Extract the (X, Y) coordinate from the center of the cell holding the provided text.  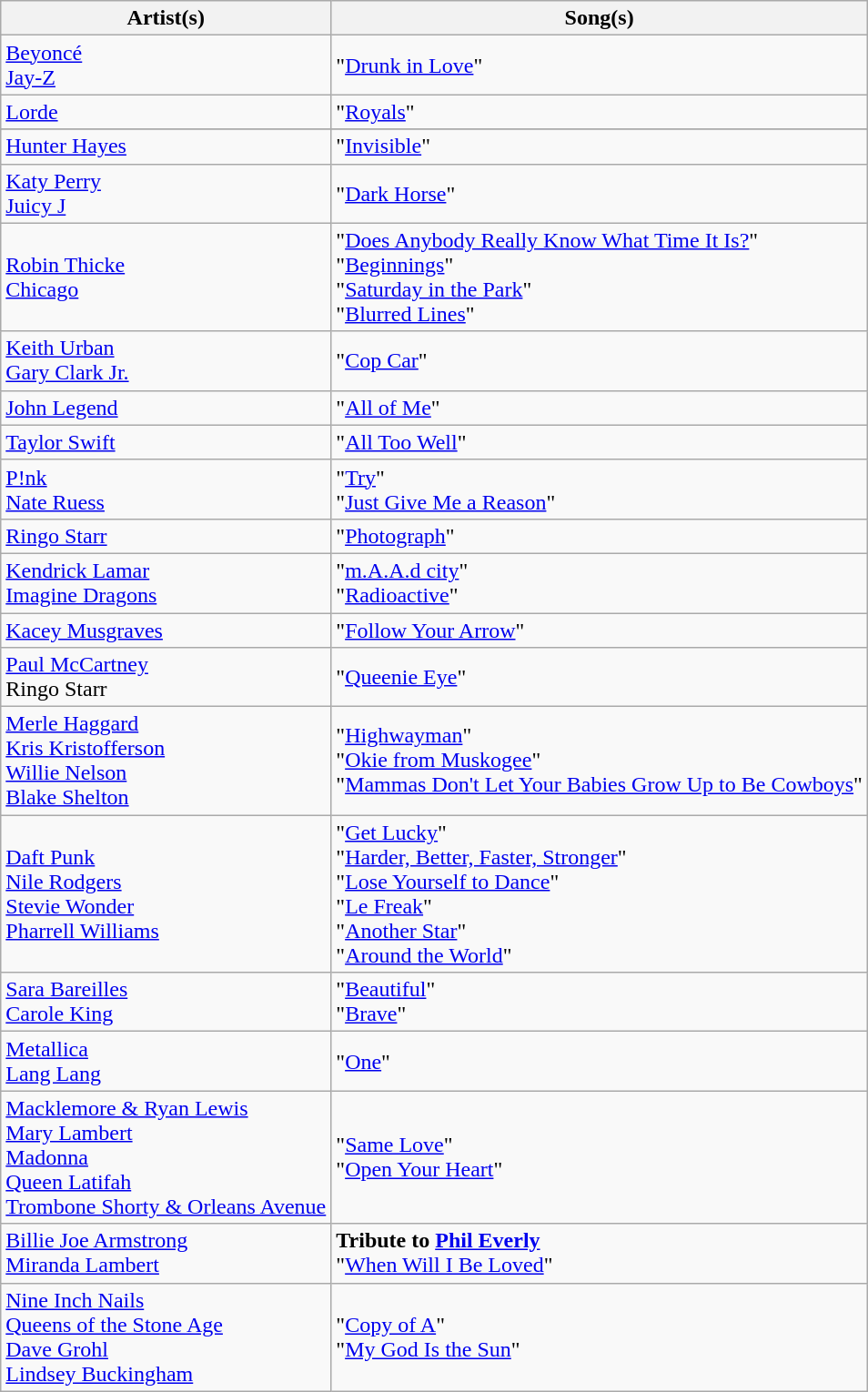
"Same Love""Open Your Heart" (600, 1157)
"Dark Horse" (600, 193)
"Copy of A""My God Is the Sun" (600, 1337)
"Drunk in Love" (600, 66)
"Royals" (600, 112)
P!nkNate Ruess (166, 489)
Hunter Hayes (166, 146)
"m.A.A.d city""Radioactive" (600, 582)
Merle HaggardKris KristoffersonWillie NelsonBlake Shelton (166, 761)
"Follow Your Arrow" (600, 630)
Katy PerryJuicy J (166, 193)
"All of Me" (600, 408)
Nine Inch NailsQueens of the Stone AgeDave GrohlLindsey Buckingham (166, 1337)
"Try""Just Give Me a Reason" (600, 489)
Keith UrbanGary Clark Jr. (166, 360)
BeyoncéJay-Z (166, 66)
Billie Joe ArmstrongMiranda Lambert (166, 1254)
"Photograph" (600, 536)
"Cop Car" (600, 360)
Lorde (166, 112)
Artist(s) (166, 18)
"Queenie Eye" (600, 677)
Daft PunkNile RodgersStevie WonderPharrell Williams (166, 893)
Macklemore & Ryan LewisMary LambertMadonnaQueen LatifahTrombone Shorty & Orleans Avenue (166, 1157)
Paul McCartneyRingo Starr (166, 677)
Ringo Starr (166, 536)
Song(s) (600, 18)
Kendrick LamarImagine Dragons (166, 582)
"Does Anybody Really Know What Time It Is?""Beginnings""Saturday in the Park""Blurred Lines" (600, 277)
Robin ThickeChicago (166, 277)
Sara BareillesCarole King (166, 1003)
"Beautiful""Brave" (600, 1003)
"One" (600, 1061)
"All Too Well" (600, 442)
"Highwayman""Okie from Muskogee""Mammas Don't Let Your Babies Grow Up to Be Cowboys" (600, 761)
John Legend (166, 408)
MetallicaLang Lang (166, 1061)
Kacey Musgraves (166, 630)
"Invisible" (600, 146)
Taylor Swift (166, 442)
Tribute to Phil Everly"When Will I Be Loved" (600, 1254)
"Get Lucky""Harder, Better, Faster, Stronger""Lose Yourself to Dance""Le Freak""Another Star""Around the World" (600, 893)
